Detect which cell encompasses the target text, then output its [x, y] center coordinate. 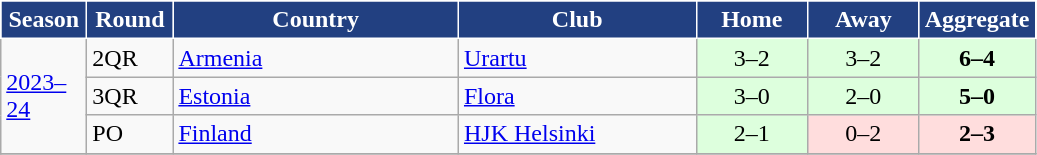
3QR [130, 96]
Estonia [316, 96]
Round [130, 20]
0–2 [864, 134]
2–3 [977, 134]
HJK Helsinki [577, 134]
5–0 [977, 96]
2QR [130, 58]
Home [752, 20]
Armenia [316, 58]
Urartu [577, 58]
Season [44, 20]
Country [316, 20]
Flora [577, 96]
6–4 [977, 58]
2–0 [864, 96]
Aggregate [977, 20]
2023–24 [44, 96]
3–0 [752, 96]
Finland [316, 134]
Club [577, 20]
2–1 [752, 134]
PO [130, 134]
Away [864, 20]
